Determine the [x, y] coordinate at the center of the cell enclosing the given text.  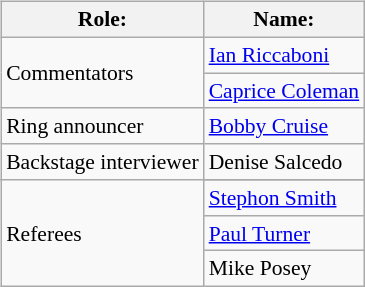
Mike Posey [284, 269]
Paul Turner [284, 233]
Bobby Cruise [284, 126]
Ring announcer [102, 126]
Role: [102, 20]
Commentators [102, 72]
Ian Riccaboni [284, 55]
Name: [284, 20]
Stephon Smith [284, 198]
Referees [102, 234]
Denise Salcedo [284, 162]
Caprice Coleman [284, 91]
Backstage interviewer [102, 162]
